Detect which cell encompasses the target text, then output its (x, y) center coordinate. 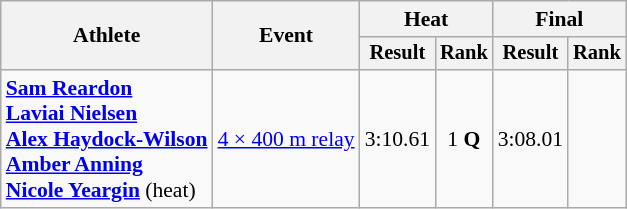
Final (560, 19)
4 × 400 m relay (286, 139)
1 Q (464, 139)
Event (286, 36)
Heat (426, 19)
Athlete (107, 36)
Sam ReardonLaviai NielsenAlex Haydock-WilsonAmber AnningNicole Yeargin (heat) (107, 139)
3:10.61 (398, 139)
3:08.01 (530, 139)
